Identify which cell holds the provided text, then report its [x, y] central coordinate. 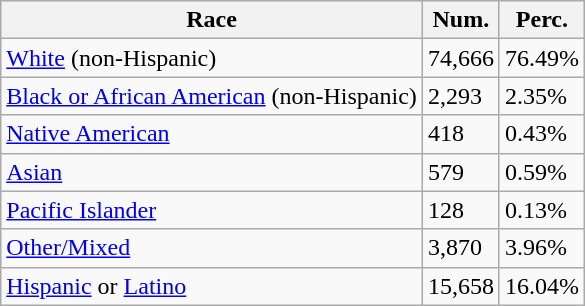
16.04% [542, 286]
Native American [212, 134]
579 [460, 172]
Race [212, 20]
76.49% [542, 58]
3.96% [542, 248]
15,658 [460, 286]
418 [460, 134]
0.59% [542, 172]
Asian [212, 172]
Other/Mixed [212, 248]
3,870 [460, 248]
Pacific Islander [212, 210]
128 [460, 210]
Num. [460, 20]
0.13% [542, 210]
2,293 [460, 96]
74,666 [460, 58]
Hispanic or Latino [212, 286]
0.43% [542, 134]
2.35% [542, 96]
Black or African American (non-Hispanic) [212, 96]
White (non-Hispanic) [212, 58]
Perc. [542, 20]
